Pinpoint the cell where the given text exists, returning its [X, Y] midpoint coordinate. 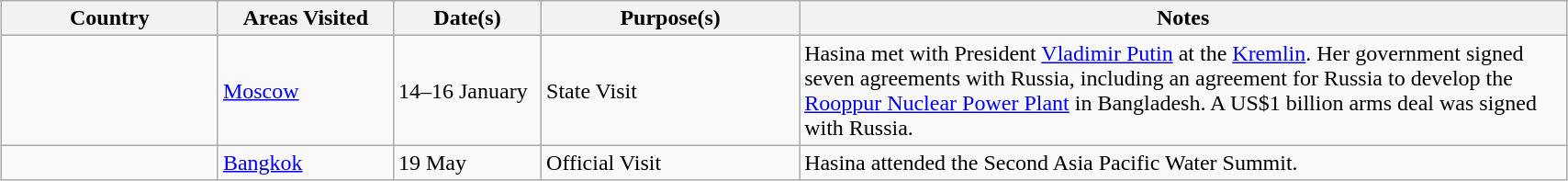
Notes [1183, 18]
Purpose(s) [670, 18]
Areas Visited [305, 18]
14–16 January [466, 90]
Moscow [305, 90]
Official Visit [670, 163]
State Visit [670, 90]
Bangkok [305, 163]
19 May [466, 163]
Hasina attended the Second Asia Pacific Water Summit. [1183, 163]
Country [109, 18]
Date(s) [466, 18]
